Capture the cell that displays the provided text and extract its [X, Y] central coordinate. 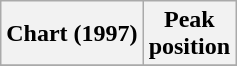
Peakposition [189, 34]
Chart (1997) [72, 34]
